For the text-containing cell, return its midpoint in (x, y) coordinate format. 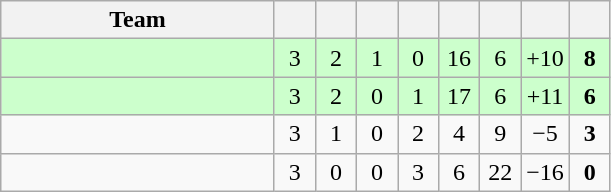
Team (138, 20)
+11 (546, 96)
−16 (546, 172)
+10 (546, 58)
16 (460, 58)
9 (500, 134)
22 (500, 172)
8 (590, 58)
4 (460, 134)
17 (460, 96)
−5 (546, 134)
